Pinpoint the cell where the given text exists, returning its [x, y] midpoint coordinate. 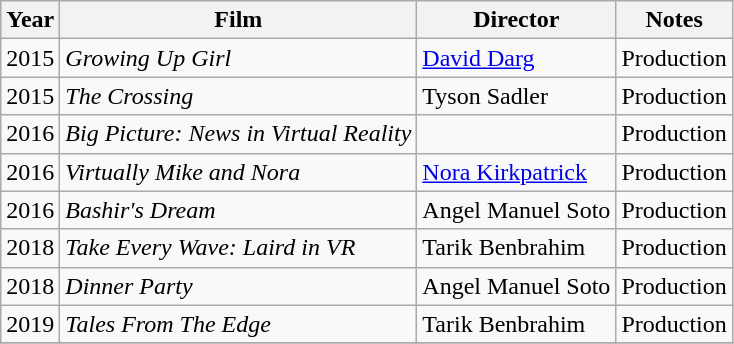
Dinner Party [238, 286]
Nora Kirkpatrick [516, 172]
David Darg [516, 58]
Notes [674, 20]
Director [516, 20]
Take Every Wave: Laird in VR [238, 248]
Tales From The Edge [238, 324]
Tyson Sadler [516, 96]
Growing Up Girl [238, 58]
Year [30, 20]
Virtually Mike and Nora [238, 172]
Big Picture: News in Virtual Reality [238, 134]
Bashir's Dream [238, 210]
The Crossing [238, 96]
Film [238, 20]
2019 [30, 324]
